For the text-containing cell, return its midpoint in (X, Y) coordinate format. 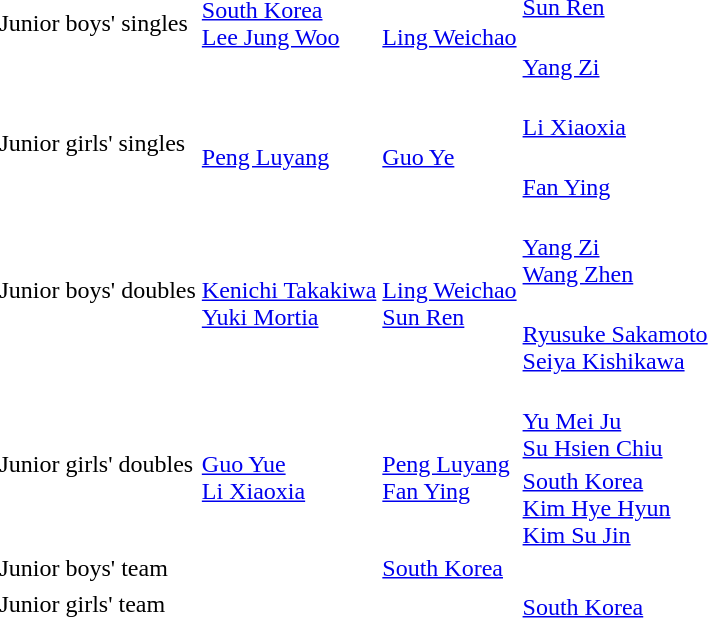
Guo YueLi Xiaoxia (288, 464)
Guo Ye (450, 144)
Peng LuyangFan Ying (450, 464)
Peng Luyang (288, 144)
Kenichi TakakiwaYuki Mortia (288, 290)
South Korea (450, 568)
Ling WeichaoSun Ren (450, 290)
